Detect which cell encompasses the target text, then output its (x, y) center coordinate. 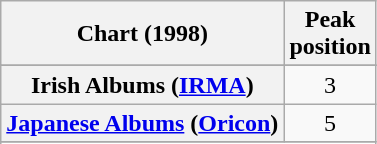
3 (330, 85)
Japanese Albums (Oricon) (142, 123)
Peakposition (330, 34)
5 (330, 123)
Chart (1998) (142, 34)
Irish Albums (IRMA) (142, 85)
